From the cell containing the given text, extract its center point as [x, y] coordinate. 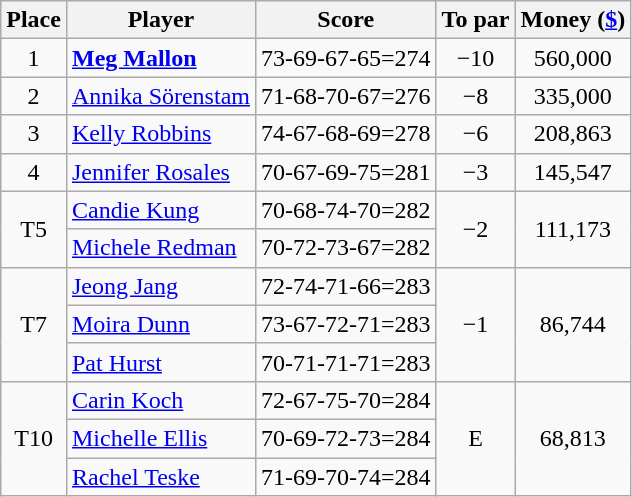
Jennifer Rosales [160, 172]
73-67-72-71=283 [346, 324]
145,547 [573, 172]
−1 [476, 324]
Candie Kung [160, 210]
71-69-70-74=284 [346, 477]
T7 [34, 324]
−3 [476, 172]
Meg Mallon [160, 58]
Michelle Ellis [160, 438]
Rachel Teske [160, 477]
68,813 [573, 438]
71-68-70-67=276 [346, 96]
Player [160, 20]
72-67-75-70=284 [346, 400]
72-74-71-66=283 [346, 286]
335,000 [573, 96]
86,744 [573, 324]
Pat Hurst [160, 362]
Jeong Jang [160, 286]
560,000 [573, 58]
−10 [476, 58]
70-68-74-70=282 [346, 210]
Kelly Robbins [160, 134]
−8 [476, 96]
70-67-69-75=281 [346, 172]
111,173 [573, 229]
Money ($) [573, 20]
Michele Redman [160, 248]
To par [476, 20]
Moira Dunn [160, 324]
E [476, 438]
70-72-73-67=282 [346, 248]
70-69-72-73=284 [346, 438]
2 [34, 96]
Carin Koch [160, 400]
T5 [34, 229]
Place [34, 20]
70-71-71-71=283 [346, 362]
73-69-67-65=274 [346, 58]
74-67-68-69=278 [346, 134]
T10 [34, 438]
−6 [476, 134]
3 [34, 134]
Annika Sörenstam [160, 96]
Score [346, 20]
4 [34, 172]
−2 [476, 229]
1 [34, 58]
208,863 [573, 134]
